For the text-containing cell, return its midpoint in (x, y) coordinate format. 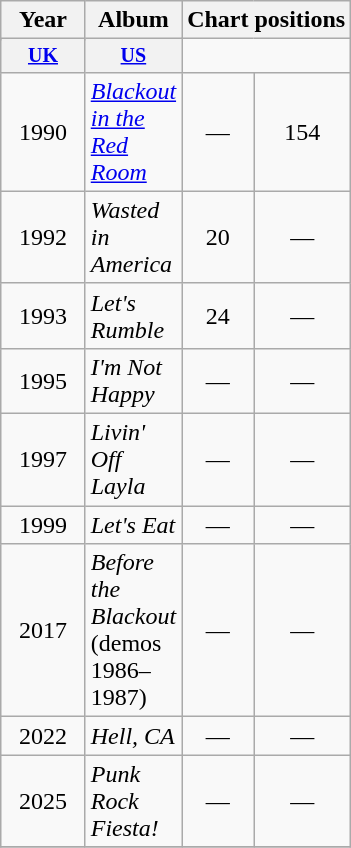
Wasted in America (133, 237)
US (133, 56)
Album (133, 20)
Hell, CA (133, 736)
1992 (43, 237)
I'm Not Happy (133, 380)
1990 (43, 132)
Let's Rumble (133, 316)
UK (43, 56)
Punk Rock Fiesta! (133, 801)
154 (302, 132)
1993 (43, 316)
2025 (43, 801)
Before the Blackout (demos 1986–1987) (133, 630)
1997 (43, 460)
Blackout in the Red Room (133, 132)
Livin' Off Layla (133, 460)
Chart positions (266, 20)
Let's Eat (133, 525)
Year (43, 20)
1999 (43, 525)
2017 (43, 630)
2022 (43, 736)
1995 (43, 380)
20 (218, 237)
24 (218, 316)
